Provide the [x, y] coordinate of the cell's center where the given text is located.  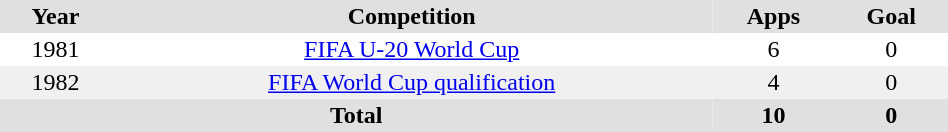
1981 [56, 50]
1982 [56, 82]
FIFA World Cup qualification [412, 82]
Competition [412, 16]
Total [356, 116]
Goal [891, 16]
Apps [774, 16]
4 [774, 82]
10 [774, 116]
6 [774, 50]
Year [56, 16]
FIFA U-20 World Cup [412, 50]
